Scan for the cell matching the given text and deliver its (x, y) coordinate at center. 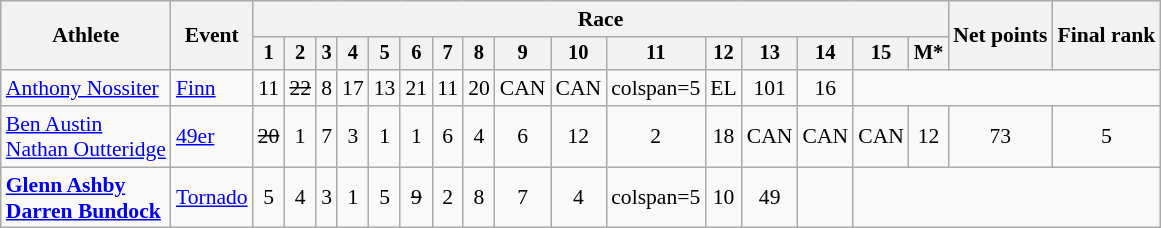
15 (881, 54)
EL (724, 88)
Event (212, 36)
Glenn AshbyDarren Bundock (86, 198)
16 (825, 88)
22 (300, 88)
Athlete (86, 36)
Race (601, 19)
21 (416, 88)
49 (770, 198)
Tornado (212, 198)
49er (212, 136)
17 (353, 88)
101 (770, 88)
18 (724, 136)
73 (1000, 136)
Ben AustinNathan Outteridge (86, 136)
Anthony Nossiter (86, 88)
Final rank (1107, 36)
14 (825, 54)
Finn (212, 88)
M* (928, 54)
Net points (1000, 36)
